Determine the [x, y] coordinate at the center of the cell enclosing the given text.  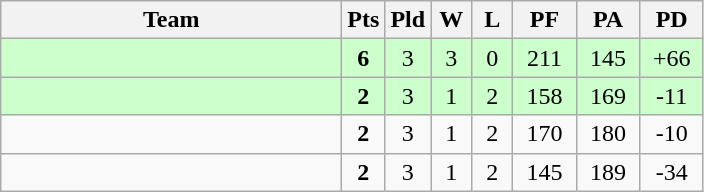
158 [545, 96]
169 [608, 96]
211 [545, 58]
PA [608, 20]
L [492, 20]
-10 [672, 134]
Pts [364, 20]
-11 [672, 96]
180 [608, 134]
170 [545, 134]
Team [172, 20]
-34 [672, 172]
Pld [408, 20]
+66 [672, 58]
PD [672, 20]
6 [364, 58]
PF [545, 20]
0 [492, 58]
W [452, 20]
189 [608, 172]
